Search for the cell housing the specified text and yield its [X, Y] center coordinate. 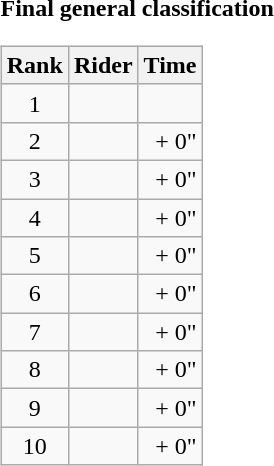
2 [34, 141]
8 [34, 370]
6 [34, 294]
1 [34, 103]
7 [34, 332]
10 [34, 446]
Rank [34, 65]
9 [34, 408]
5 [34, 256]
Rider [103, 65]
Time [170, 65]
3 [34, 179]
4 [34, 217]
